Determine the (x, y) coordinate at the center of the cell enclosing the given text.  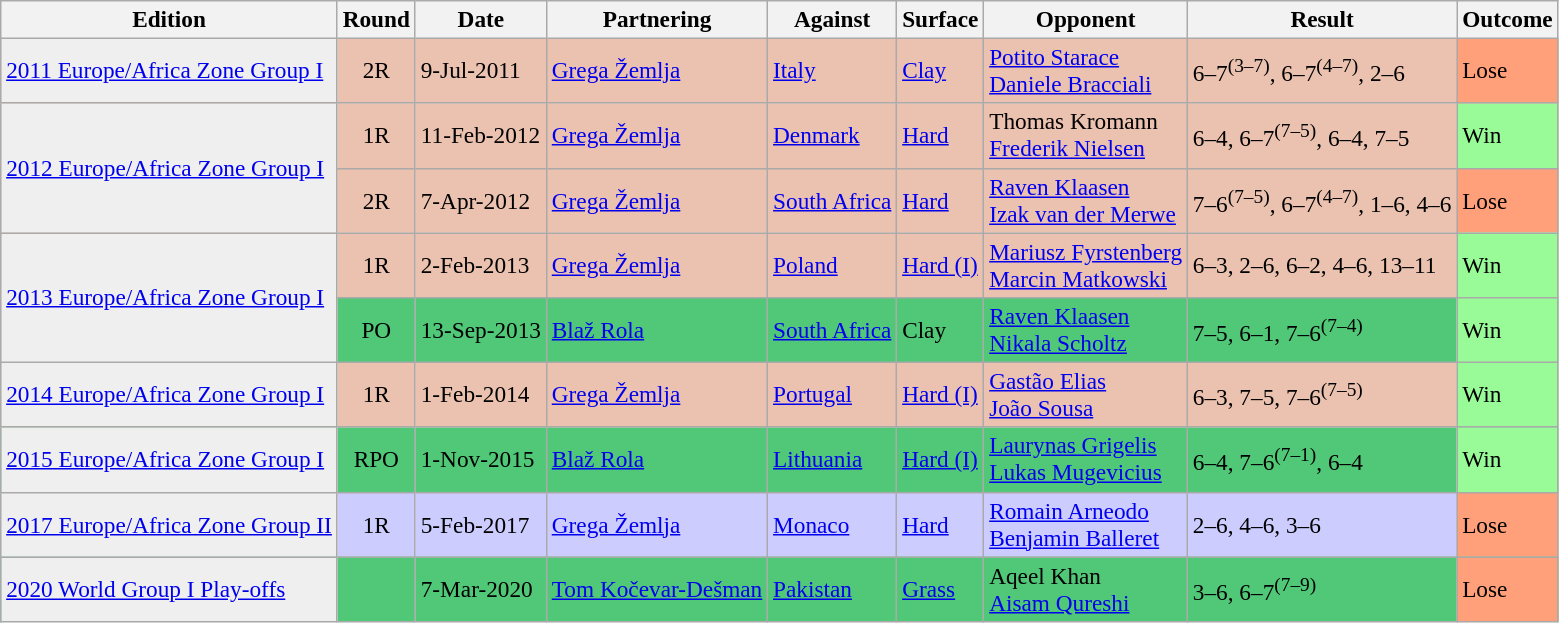
Monaco (832, 524)
Partnering (656, 19)
Thomas KromannFrederik Nielsen (1086, 136)
Pakistan (832, 588)
Mariusz FyrstenbergMarcin Matkowski (1086, 264)
6–3, 2–6, 6–2, 4–6, 13–11 (1322, 264)
Surface (940, 19)
Round (376, 19)
Aqeel Khan Aisam Qureshi (1086, 588)
6–4, 7–6(7–1), 6–4 (1322, 460)
Italy (832, 70)
Raven KlaasenNikala Scholtz (1086, 330)
2013 Europe/Africa Zone Group I (170, 297)
6–3, 7–5, 7–6(7–5) (1322, 394)
Opponent (1086, 19)
7-Apr-2012 (480, 200)
Tom Kočevar-Dešman (656, 588)
Edition (170, 19)
2015 Europe/Africa Zone Group I (170, 460)
Laurynas GrigelisLukas Mugevicius (1086, 460)
1-Nov-2015 (480, 460)
Date (480, 19)
Grass (940, 588)
7–5, 6–1, 7–6(7–4) (1322, 330)
2017 Europe/Africa Zone Group II (170, 524)
RPO (376, 460)
Gastão EliasJoão Sousa (1086, 394)
2–6, 4–6, 3–6 (1322, 524)
6–4, 6–7(7–5), 6–4, 7–5 (1322, 136)
2012 Europe/Africa Zone Group I (170, 168)
Result (1322, 19)
9-Jul-2011 (480, 70)
Raven Klaasen Izak van der Merwe (1086, 200)
2020 World Group I Play-offs (170, 588)
Romain Arneodo Benjamin Balleret (1086, 524)
Lithuania (832, 460)
6–7(3–7), 6–7(4–7), 2–6 (1322, 70)
2014 Europe/Africa Zone Group I (170, 394)
Poland (832, 264)
7-Mar-2020 (480, 588)
11-Feb-2012 (480, 136)
7–6(7–5), 6–7(4–7), 1–6, 4–6 (1322, 200)
Denmark (832, 136)
2-Feb-2013 (480, 264)
3–6, 6–7(7–9) (1322, 588)
5-Feb-2017 (480, 524)
PO (376, 330)
Against (832, 19)
Potito StaraceDaniele Bracciali (1086, 70)
1-Feb-2014 (480, 394)
2011 Europe/Africa Zone Group I (170, 70)
Portugal (832, 394)
13-Sep-2013 (480, 330)
Outcome (1508, 19)
